Provide the (X, Y) coordinate of the cell's center where the given text is located.  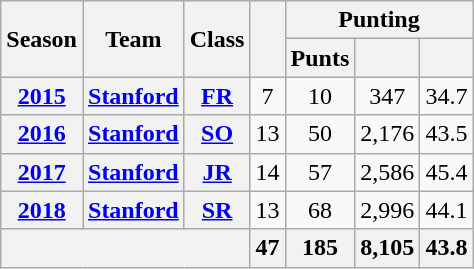
FR (217, 96)
2,586 (388, 172)
Season (42, 39)
14 (268, 172)
34.7 (446, 96)
Punting (379, 20)
57 (320, 172)
43.5 (446, 134)
2015 (42, 96)
43.8 (446, 248)
Class (217, 39)
Punts (320, 58)
45.4 (446, 172)
SR (217, 210)
185 (320, 248)
2,996 (388, 210)
2017 (42, 172)
7 (268, 96)
10 (320, 96)
Team (133, 39)
2018 (42, 210)
JR (217, 172)
50 (320, 134)
44.1 (446, 210)
47 (268, 248)
2016 (42, 134)
SO (217, 134)
347 (388, 96)
8,105 (388, 248)
2,176 (388, 134)
68 (320, 210)
